Provide the (X, Y) coordinate of the cell's center where the given text is located.  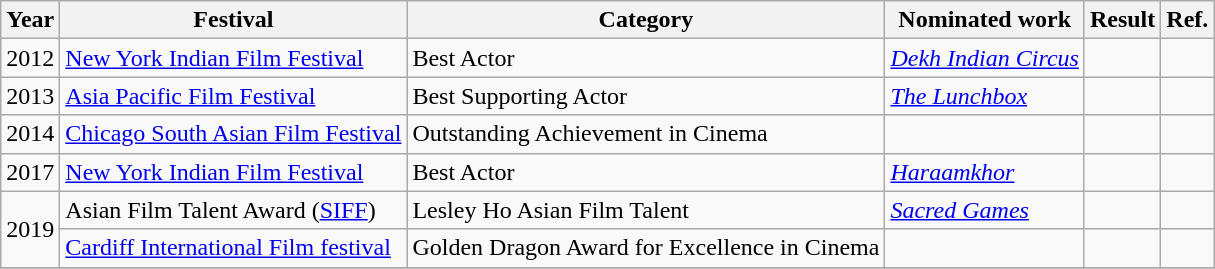
Best Supporting Actor (646, 96)
Cardiff International Film festival (234, 248)
Chicago South Asian Film Festival (234, 134)
Outstanding Achievement in Cinema (646, 134)
Dekh Indian Circus (984, 58)
Asia Pacific Film Festival (234, 96)
2012 (30, 58)
The Lunchbox (984, 96)
Asian Film Talent Award (SIFF) (234, 210)
Golden Dragon Award for Excellence in Cinema (646, 248)
Ref. (1188, 20)
Lesley Ho Asian Film Talent (646, 210)
Festival (234, 20)
2014 (30, 134)
2017 (30, 172)
Haraamkhor (984, 172)
2013 (30, 96)
Year (30, 20)
Result (1122, 20)
2019 (30, 229)
Sacred Games (984, 210)
Category (646, 20)
Nominated work (984, 20)
